Search for the cell housing the specified text and yield its (x, y) center coordinate. 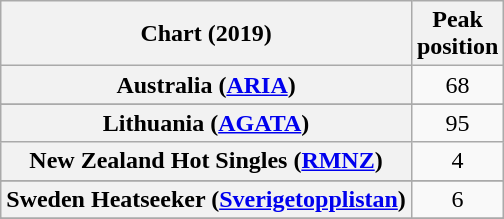
Lithuania (AGATA) (206, 123)
Australia (ARIA) (206, 85)
Peakposition (457, 34)
4 (457, 161)
Chart (2019) (206, 34)
Sweden Heatseeker (Sverigetopplistan) (206, 199)
New Zealand Hot Singles (RMNZ) (206, 161)
95 (457, 123)
68 (457, 85)
6 (457, 199)
